For the text-containing cell, return its midpoint in (x, y) coordinate format. 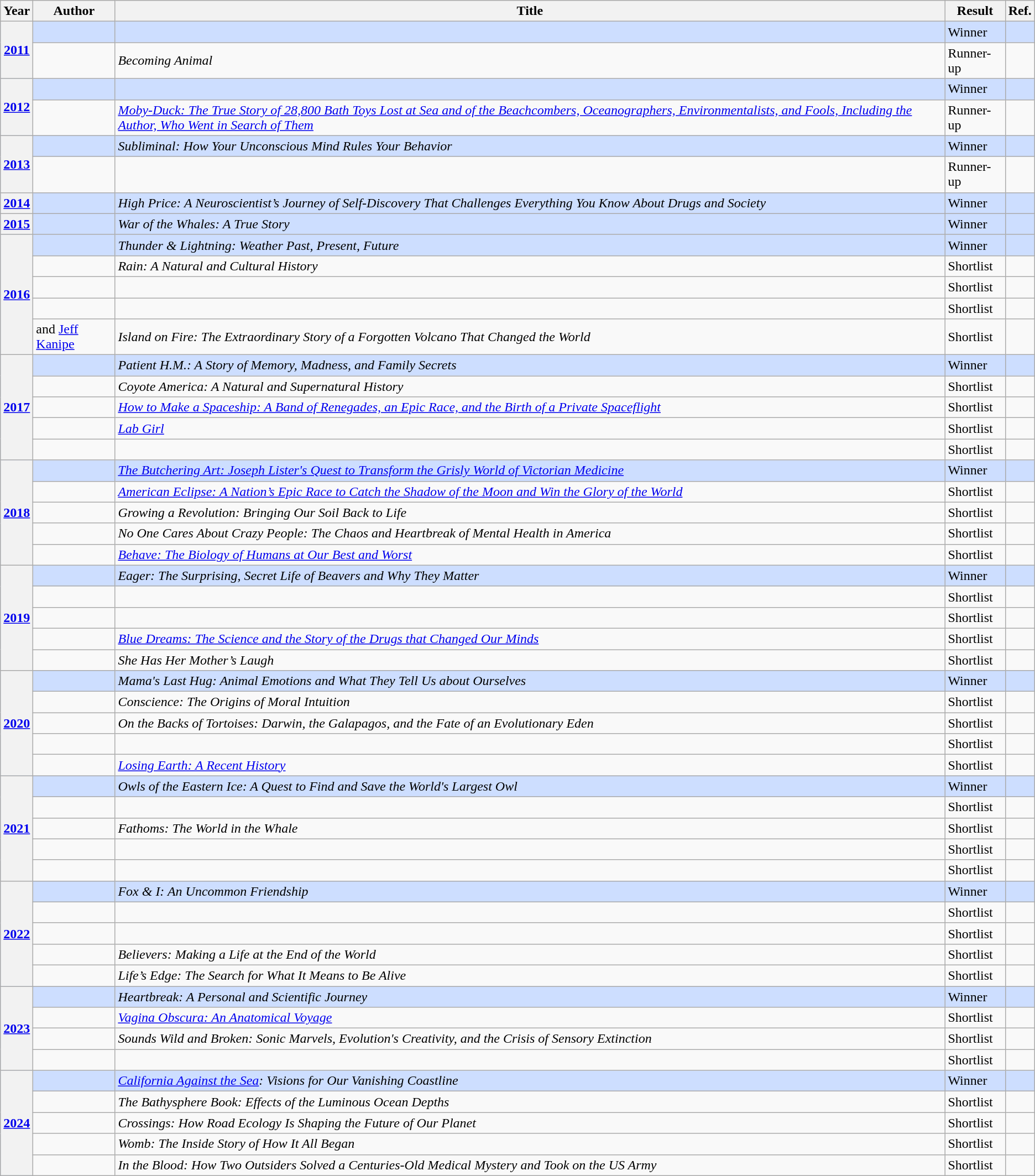
American Eclipse: A Nation’s Epic Race to Catch the Shadow of the Moon and Win the Glory of the World (530, 492)
2020 (17, 723)
Owls of the Eastern Ice: A Quest to Find and Save the World's Largest Owl (530, 786)
2016 (17, 294)
2024 (17, 1123)
Patient H.M.: A Story of Memory, Madness, and Family Secrets (530, 365)
Subliminal: How Your Unconscious Mind Rules Your Behavior (530, 146)
Believers: Making a Life at the End of the World (530, 954)
Year (17, 11)
2011 (17, 50)
Rain: A Natural and Cultural History (530, 266)
Thunder & Lightning: Weather Past, Present, Future (530, 245)
The Bathysphere Book: Effects of the Luminous Ocean Depths (530, 1102)
2021 (17, 828)
Ref. (1020, 11)
2012 (17, 107)
Life’s Edge: The Search for What It Means to Be Alive (530, 975)
2013 (17, 164)
Sounds Wild and Broken: Sonic Marvels, Evolution's Creativity, and the Crisis of Sensory Extinction (530, 1039)
Conscience: The Origins of Moral Intuition (530, 702)
2017 (17, 407)
Fathoms: The World in the Whale (530, 828)
Coyote America: A Natural and Supernatural History (530, 386)
No One Cares About Crazy People: The Chaos and Heartbreak of Mental Health in America (530, 534)
Becoming Animal (530, 61)
Vagina Obscura: An Anatomical Voyage (530, 1018)
High Price: A Neuroscientist’s Journey of Self-Discovery That Challenges Everything You Know About Drugs and Society (530, 203)
Lab Girl (530, 428)
Title (530, 11)
Mama's Last Hug: Animal Emotions and What They Tell Us about Ourselves (530, 681)
She Has Her Mother’s Laugh (530, 660)
Island on Fire: The Extraordinary Story of a Forgotten Volcano That Changed the World (530, 337)
Eager: The Surprising, Secret Life of Beavers and Why They Matter (530, 576)
2014 (17, 203)
2022 (17, 933)
Growing a Revolution: Bringing Our Soil Back to Life (530, 513)
On the Backs of Tortoises: Darwin, the Galapagos, and the Fate of an Evolutionary Eden (530, 723)
Author (74, 11)
and Jeff Kanipe (74, 337)
2018 (17, 513)
2015 (17, 224)
Crossings: How Road Ecology Is Shaping the Future of Our Planet (530, 1123)
How to Make a Spaceship: A Band of Renegades, an Epic Race, and the Birth of a Private Spaceflight (530, 407)
Blue Dreams: The Science and the Story of the Drugs that Changed Our Minds (530, 639)
War of the Whales: A True Story (530, 224)
2019 (17, 618)
Behave: The Biology of Humans at Our Best and Worst (530, 555)
The Butchering Art: Joseph Lister's Quest to Transform the Grisly World of Victorian Medicine (530, 471)
Result (975, 11)
2023 (17, 1028)
California Against the Sea: Visions for Our Vanishing Coastline (530, 1081)
In the Blood: How Two Outsiders Solved a Centuries-Old Medical Mystery and Took on the US Army (530, 1165)
Womb: The Inside Story of How It All Began (530, 1144)
Heartbreak: A Personal and Scientific Journey (530, 997)
Fox & I: An Uncommon Friendship (530, 891)
Losing Earth: A Recent History (530, 765)
